For the text-containing cell, return its midpoint in [X, Y] coordinate format. 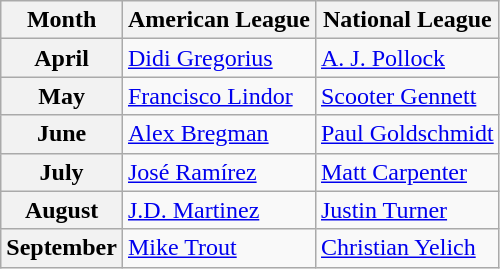
August [62, 210]
Month [62, 20]
June [62, 134]
Christian Yelich [407, 248]
Didi Gregorius [218, 58]
April [62, 58]
Scooter Gennett [407, 96]
September [62, 248]
Matt Carpenter [407, 172]
A. J. Pollock [407, 58]
National League [407, 20]
Mike Trout [218, 248]
July [62, 172]
Alex Bregman [218, 134]
J.D. Martinez [218, 210]
American League [218, 20]
Justin Turner [407, 210]
José Ramírez [218, 172]
Paul Goldschmidt [407, 134]
May [62, 96]
Francisco Lindor [218, 96]
